Capture the cell that displays the provided text and extract its (X, Y) central coordinate. 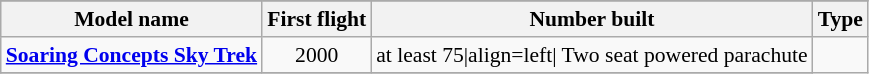
First flight (316, 19)
at least 75|align=left| Two seat powered parachute (592, 55)
Model name (132, 19)
2000 (316, 55)
Type (840, 19)
Soaring Concepts Sky Trek (132, 55)
Number built (592, 19)
